Search for the cell housing the specified text and yield its [X, Y] center coordinate. 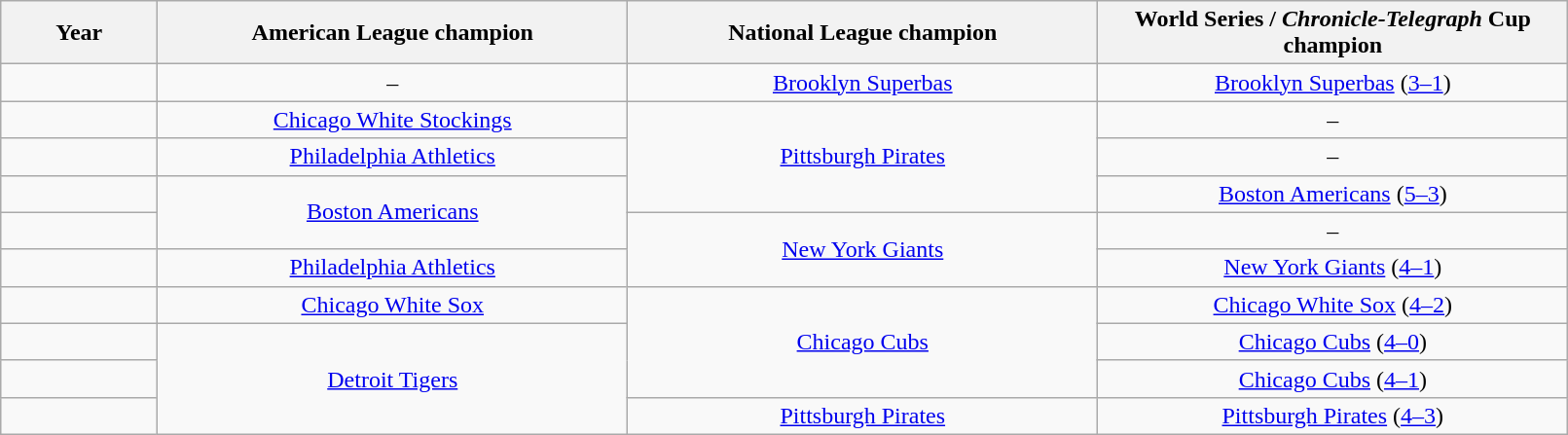
Chicago Cubs (4–1) [1333, 379]
Brooklyn Superbas [862, 83]
Boston Americans (5–3) [1333, 194]
Chicago Cubs (4–0) [1333, 342]
Year [80, 33]
New York Giants (4–1) [1333, 268]
World Series / Chronicle-Telegraph Cup champion [1333, 33]
Chicago White Sox (4–2) [1333, 305]
Detroit Tigers [393, 379]
New York Giants [862, 249]
Brooklyn Superbas (3–1) [1333, 83]
American League champion [393, 33]
Chicago White Stockings [393, 120]
Chicago Cubs [862, 342]
Pittsburgh Pirates (4–3) [1333, 416]
National League champion [862, 33]
Chicago White Sox [393, 305]
Boston Americans [393, 212]
